Search for the cell housing the specified text and yield its [x, y] center coordinate. 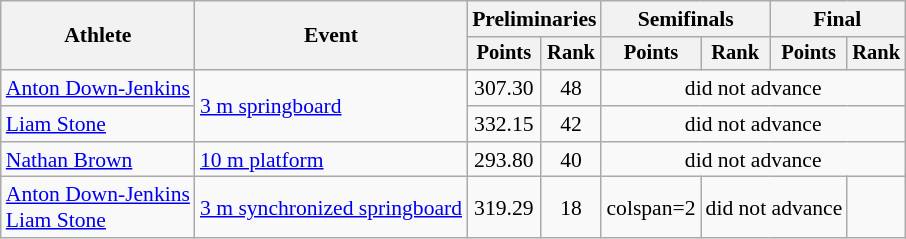
3 m synchronized springboard [331, 208]
40 [572, 160]
18 [572, 208]
3 m springboard [331, 106]
332.15 [504, 124]
42 [572, 124]
Anton Down-Jenkins [98, 88]
Athlete [98, 36]
293.80 [504, 160]
10 m platform [331, 160]
Nathan Brown [98, 160]
colspan=2 [650, 208]
307.30 [504, 88]
Final [838, 19]
Event [331, 36]
Liam Stone [98, 124]
Anton Down-JenkinsLiam Stone [98, 208]
48 [572, 88]
Preliminaries [534, 19]
Semifinals [685, 19]
319.29 [504, 208]
